Determine the (x, y) coordinate at the center of the cell enclosing the given text.  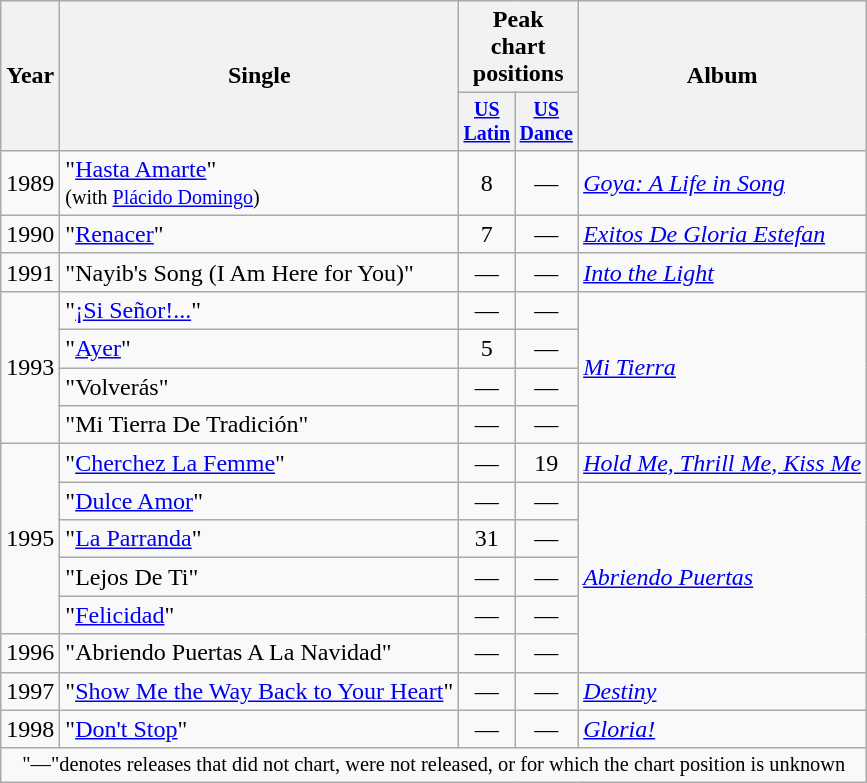
Peak chart positions (518, 47)
1993 (30, 367)
Gloria! (722, 729)
Goya: A Life in Song (722, 182)
"Cherchez La Femme" (260, 463)
1995 (30, 539)
"Hasta Amarte"(with Plácido Domingo) (260, 182)
"Mi Tierra De Tradición" (260, 425)
"La Parranda" (260, 539)
"Don't Stop" (260, 729)
"Nayib's Song (I Am Here for You)" (260, 272)
1997 (30, 691)
31 (487, 539)
1996 (30, 653)
Hold Me, Thrill Me, Kiss Me (722, 463)
8 (487, 182)
1990 (30, 234)
Album (722, 76)
1991 (30, 272)
"—"denotes releases that did not chart, were not released, or for which the chart position is unknown (434, 765)
7 (487, 234)
Exitos De Gloria Estefan (722, 234)
"Ayer" (260, 349)
5 (487, 349)
"Abriendo Puertas A La Navidad" (260, 653)
19 (546, 463)
Year (30, 76)
Into the Light (722, 272)
Mi Tierra (722, 367)
"Lejos De Ti" (260, 577)
"Show Me the Way Back to Your Heart" (260, 691)
USLatin (487, 122)
"Felicidad" (260, 615)
"¡Si Señor!..." (260, 310)
USDance (546, 122)
Single (260, 76)
"Dulce Amor" (260, 501)
Abriendo Puertas (722, 577)
"Renacer" (260, 234)
1998 (30, 729)
Destiny (722, 691)
1989 (30, 182)
"Volverás" (260, 387)
